Scan for the cell matching the given text and deliver its (X, Y) coordinate at center. 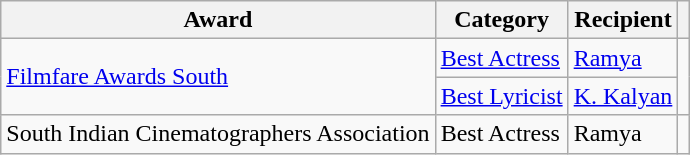
South Indian Cinematographers Association (218, 134)
Recipient (623, 20)
Filmfare Awards South (218, 77)
Award (218, 20)
Best Lyricist (502, 96)
K. Kalyan (623, 96)
Category (502, 20)
